Extract the (x, y) coordinate from the center of the cell holding the provided text.  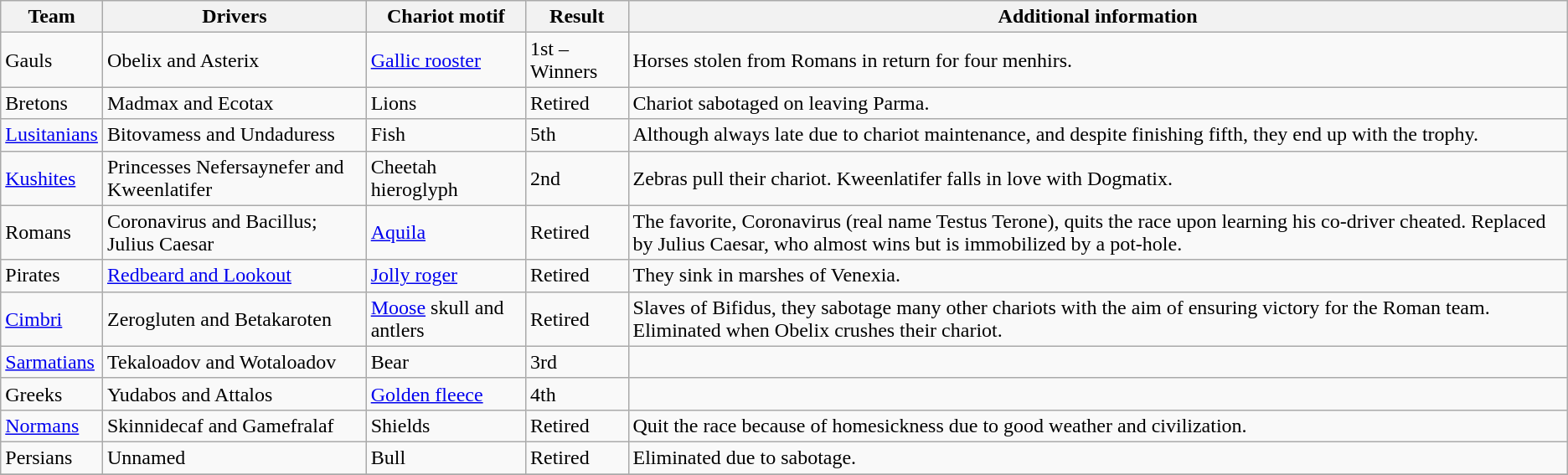
Persians (52, 457)
Lions (446, 103)
Result (576, 17)
Coronavirus and Bacillus; Julius Caesar (235, 233)
4th (576, 394)
Bear (446, 362)
Lusitanians (52, 135)
Gallic rooster (446, 60)
Shields (446, 426)
Chariot motif (446, 17)
2nd (576, 178)
Eliminated due to sabotage. (1097, 457)
Madmax and Ecotax (235, 103)
Redbeard and Lookout (235, 276)
Although always late due to chariot maintenance, and despite finishing fifth, they end up with the trophy. (1097, 135)
Additional information (1097, 17)
Quit the race because of homesickness due to good weather and civilization. (1097, 426)
Kushites (52, 178)
Sarmatians (52, 362)
Zebras pull their chariot. Kweenlatifer falls in love with Dogmatix. (1097, 178)
Greeks (52, 394)
Princesses Nefersaynefer and Kweenlatifer (235, 178)
Cimbri (52, 318)
Unnamed (235, 457)
Bull (446, 457)
3rd (576, 362)
Romans (52, 233)
Aquila (446, 233)
1st – Winners (576, 60)
Yudabos and Attalos (235, 394)
Chariot sabotaged on leaving Parma. (1097, 103)
Golden fleece (446, 394)
Cheetah hieroglyph (446, 178)
5th (576, 135)
Drivers (235, 17)
Tekaloadov and Wotaloadov (235, 362)
Pirates (52, 276)
Gauls (52, 60)
Horses stolen from Romans in return for four menhirs. (1097, 60)
Jolly roger (446, 276)
Normans (52, 426)
Zerogluten and Betakaroten (235, 318)
They sink in marshes of Venexia. (1097, 276)
Team (52, 17)
Bretons (52, 103)
Moose skull and antlers (446, 318)
Skinnidecaf and Gamefralaf (235, 426)
Bitovamess and Undaduress (235, 135)
Obelix and Asterix (235, 60)
Fish (446, 135)
